From the cell containing the given text, extract its center point as (x, y) coordinate. 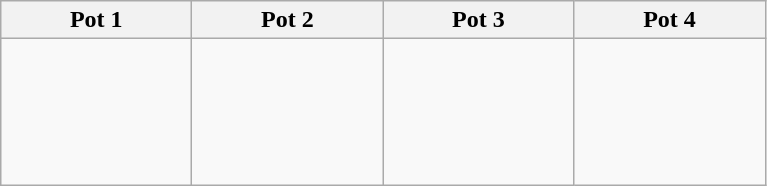
Pot 3 (478, 20)
Pot 1 (96, 20)
Pot 4 (670, 20)
Pot 2 (288, 20)
